Identify which cell holds the provided text, then report its (x, y) central coordinate. 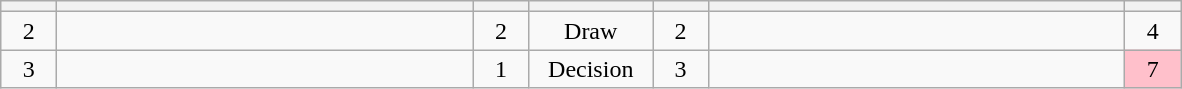
7 (1153, 69)
Decision (591, 69)
1 (501, 69)
4 (1153, 31)
Draw (591, 31)
